Find where the given text appears and provide that cell's center as (X, Y) coordinate. 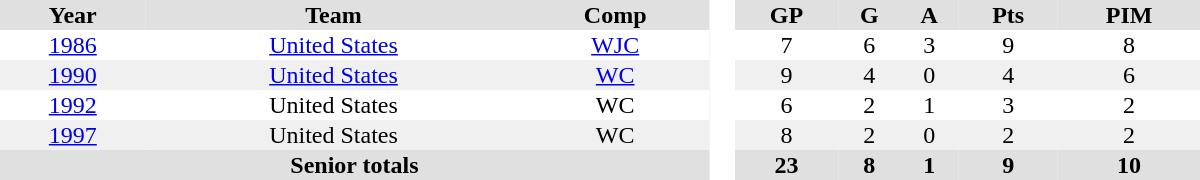
1990 (73, 75)
Senior totals (354, 165)
1992 (73, 105)
Pts (1008, 15)
GP (787, 15)
Comp (614, 15)
A (929, 15)
PIM (1129, 15)
23 (787, 165)
Team (334, 15)
Year (73, 15)
G (869, 15)
7 (787, 45)
10 (1129, 165)
WJC (614, 45)
1986 (73, 45)
1997 (73, 135)
